For the text-containing cell, return its midpoint in [x, y] coordinate format. 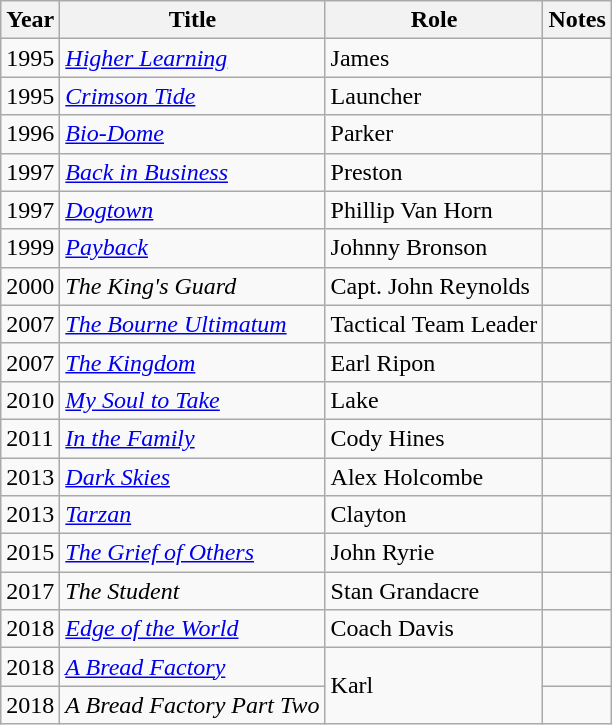
Tarzan [192, 515]
Clayton [434, 515]
Cody Hines [434, 438]
Higher Learning [192, 58]
Dogtown [192, 210]
Notes [577, 20]
Earl Ripon [434, 362]
Karl [434, 686]
2017 [30, 591]
Coach Davis [434, 629]
Stan Grandacre [434, 591]
My Soul to Take [192, 400]
Crimson Tide [192, 96]
2010 [30, 400]
1996 [30, 134]
Capt. John Reynolds [434, 286]
Phillip Van Horn [434, 210]
Preston [434, 172]
2015 [30, 553]
Launcher [434, 96]
Year [30, 20]
A Bread Factory Part Two [192, 705]
The Bourne Ultimatum [192, 324]
A Bread Factory [192, 667]
2011 [30, 438]
Johnny Bronson [434, 248]
The Student [192, 591]
Payback [192, 248]
2000 [30, 286]
Parker [434, 134]
The King's Guard [192, 286]
Tactical Team Leader [434, 324]
Title [192, 20]
In the Family [192, 438]
Lake [434, 400]
John Ryrie [434, 553]
Bio-Dome [192, 134]
Dark Skies [192, 477]
The Kingdom [192, 362]
Edge of the World [192, 629]
Back in Business [192, 172]
Alex Holcombe [434, 477]
The Grief of Others [192, 553]
James [434, 58]
1999 [30, 248]
Role [434, 20]
